Search for the cell housing the specified text and yield its (x, y) center coordinate. 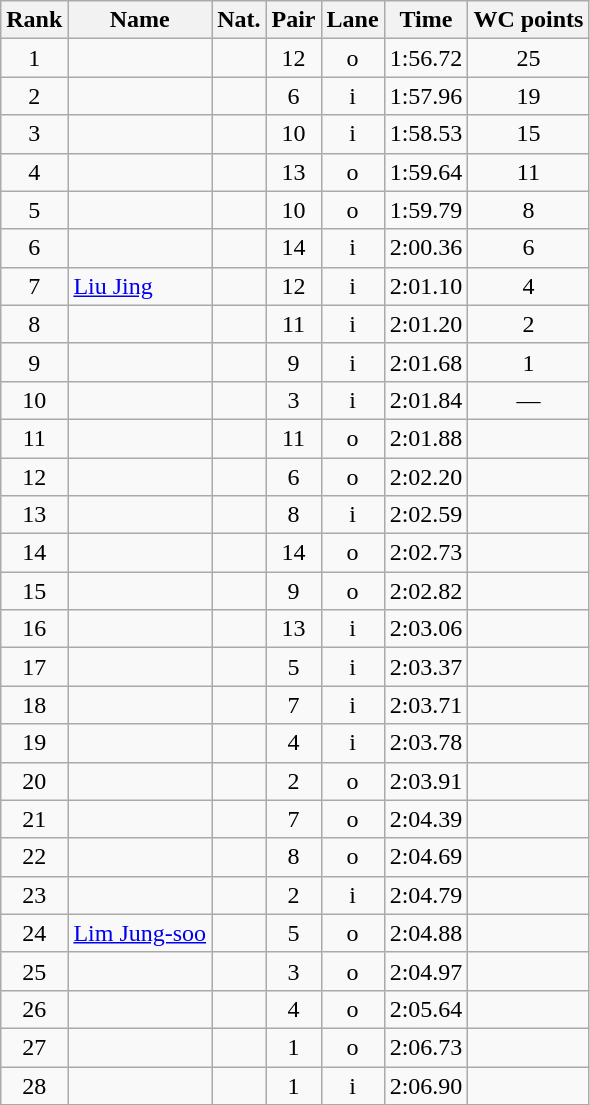
23 (34, 895)
Time (426, 20)
2:06.90 (426, 1085)
27 (34, 1047)
Name (140, 20)
2:03.91 (426, 781)
2:02.20 (426, 477)
2:01.68 (426, 362)
2:03.37 (426, 667)
17 (34, 667)
2:02.73 (426, 553)
2:06.73 (426, 1047)
Nat. (239, 20)
Liu Jing (140, 286)
2:01.20 (426, 324)
Rank (34, 20)
2:01.88 (426, 438)
2:04.79 (426, 895)
Lane (352, 20)
2:04.69 (426, 857)
2:04.97 (426, 971)
2:04.39 (426, 819)
WC points (528, 20)
26 (34, 1009)
21 (34, 819)
2:03.78 (426, 743)
22 (34, 857)
2:03.06 (426, 629)
2:03.71 (426, 705)
1:59.79 (426, 210)
2:00.36 (426, 248)
2:01.84 (426, 400)
16 (34, 629)
1:56.72 (426, 58)
2:02.82 (426, 591)
2:04.88 (426, 933)
Lim Jung-soo (140, 933)
Pair (294, 20)
1:58.53 (426, 134)
20 (34, 781)
2:05.64 (426, 1009)
28 (34, 1085)
2:01.10 (426, 286)
1:57.96 (426, 96)
2:02.59 (426, 515)
24 (34, 933)
— (528, 400)
18 (34, 705)
1:59.64 (426, 172)
